Scan for the cell matching the given text and deliver its (X, Y) coordinate at center. 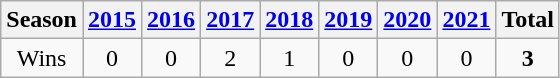
Wins (42, 58)
2016 (172, 20)
2015 (112, 20)
2020 (408, 20)
1 (290, 58)
2019 (348, 20)
Total (528, 20)
Season (42, 20)
2021 (466, 20)
3 (528, 58)
2018 (290, 20)
2017 (230, 20)
2 (230, 58)
